Find where the given text appears and provide that cell's center as [x, y] coordinate. 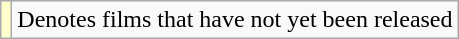
Denotes films that have not yet been released [235, 20]
